Output the (X, Y) coordinate of the center of the cell containing the given text.  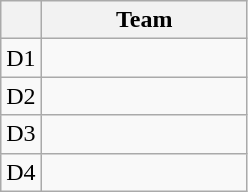
D3 (21, 134)
D4 (21, 172)
D2 (21, 96)
D1 (21, 58)
Team (144, 20)
